Search for the cell housing the specified text and yield its [X, Y] center coordinate. 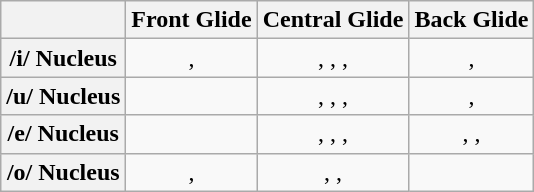
Front Glide [192, 20]
/o/ Nucleus [64, 172]
Central Glide [333, 20]
Back Glide [472, 20]
/u/ Nucleus [64, 96]
/i/ Nucleus [64, 58]
/e/ Nucleus [64, 134]
